Output the (x, y) coordinate of the center of the cell containing the given text.  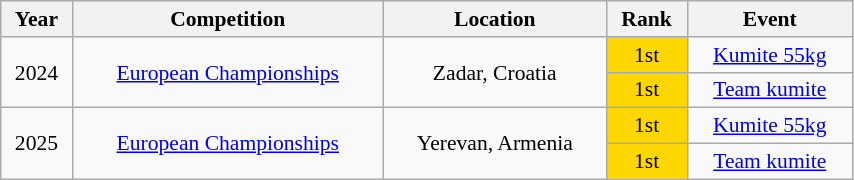
Year (36, 19)
2025 (36, 144)
Rank (646, 19)
2024 (36, 72)
Competition (228, 19)
Location (496, 19)
Zadar, Croatia (496, 72)
Event (770, 19)
Yerevan, Armenia (496, 144)
